Scan for the cell matching the given text and deliver its (x, y) coordinate at center. 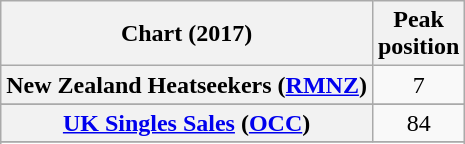
Peak position (418, 34)
7 (418, 85)
UK Singles Sales (OCC) (187, 123)
Chart (2017) (187, 34)
84 (418, 123)
New Zealand Heatseekers (RMNZ) (187, 85)
